Determine the (x, y) coordinate at the center of the cell enclosing the given text.  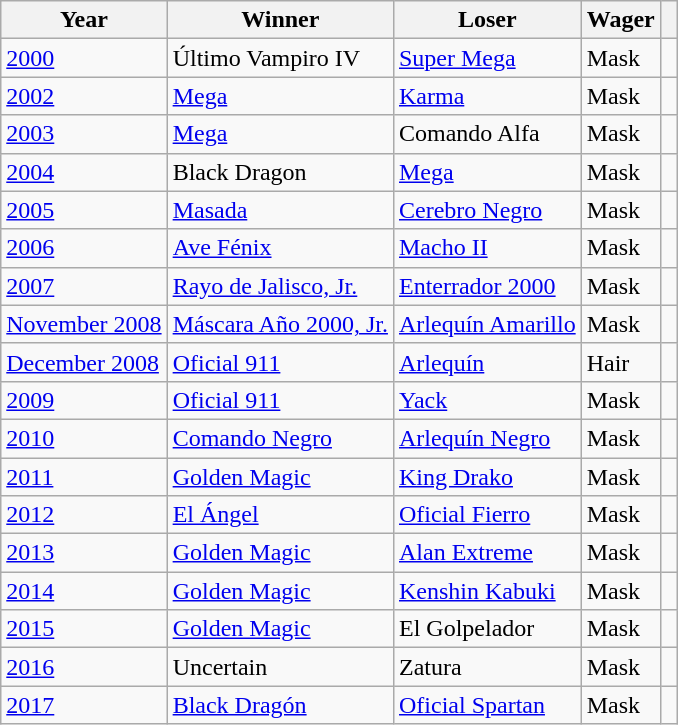
2006 (84, 248)
Black Dragón (280, 705)
Macho II (487, 248)
Comando Negro (280, 438)
Alan Extreme (487, 553)
2014 (84, 591)
Rayo de Jalisco, Jr. (280, 286)
2002 (84, 96)
Uncertain (280, 667)
Oficial Spartan (487, 705)
2004 (84, 172)
2012 (84, 515)
2011 (84, 477)
2009 (84, 400)
Arlequín Amarillo (487, 324)
Kenshin Kabuki (487, 591)
Arlequín Negro (487, 438)
Último Vampiro IV (280, 58)
Zatura (487, 667)
Hair (620, 362)
Winner (280, 20)
December 2008 (84, 362)
Máscara Año 2000, Jr. (280, 324)
Masada (280, 210)
Comando Alfa (487, 134)
Loser (487, 20)
Cerebro Negro (487, 210)
Karma (487, 96)
2013 (84, 553)
Year (84, 20)
2015 (84, 629)
2000 (84, 58)
2005 (84, 210)
2016 (84, 667)
Super Mega (487, 58)
Arlequín (487, 362)
Yack (487, 400)
2003 (84, 134)
El Golpelador (487, 629)
2010 (84, 438)
Oficial Fierro (487, 515)
Enterrador 2000 (487, 286)
Black Dragon (280, 172)
2017 (84, 705)
2007 (84, 286)
Ave Fénix (280, 248)
King Drako (487, 477)
El Ángel (280, 515)
November 2008 (84, 324)
Wager (620, 20)
